Return the (x, y) coordinate for the center point of the cell that contains the specified text.  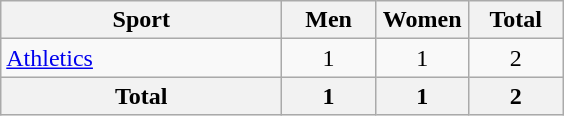
Athletics (142, 58)
Women (422, 20)
Sport (142, 20)
Men (329, 20)
